Search for the cell housing the specified text and yield its [X, Y] center coordinate. 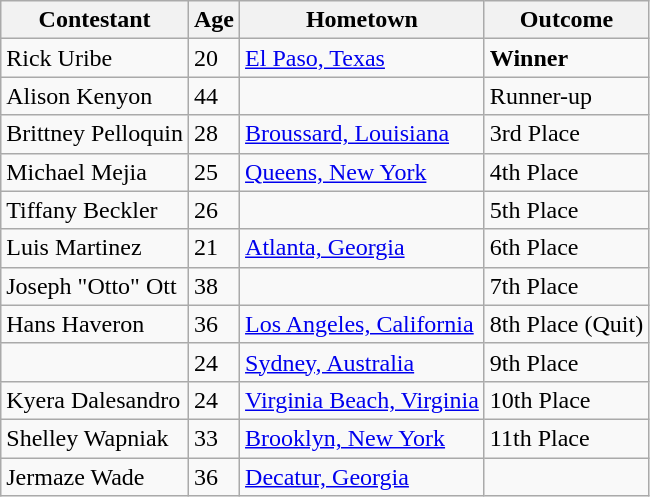
Alison Kenyon [95, 96]
Hometown [362, 20]
Tiffany Beckler [95, 210]
Sydney, Australia [362, 362]
21 [214, 248]
Hans Haveron [95, 324]
10th Place [566, 400]
4th Place [566, 172]
Virginia Beach, Virginia [362, 400]
Los Angeles, California [362, 324]
44 [214, 96]
20 [214, 58]
Jermaze Wade [95, 477]
7th Place [566, 286]
Broussard, Louisiana [362, 134]
Rick Uribe [95, 58]
Brooklyn, New York [362, 438]
Runner-up [566, 96]
Winner [566, 58]
3rd Place [566, 134]
8th Place (Quit) [566, 324]
9th Place [566, 362]
33 [214, 438]
Decatur, Georgia [362, 477]
Queens, New York [362, 172]
5th Place [566, 210]
Joseph "Otto" Ott [95, 286]
38 [214, 286]
El Paso, Texas [362, 58]
Shelley Wapniak [95, 438]
28 [214, 134]
Outcome [566, 20]
Michael Mejia [95, 172]
Contestant [95, 20]
Atlanta, Georgia [362, 248]
26 [214, 210]
Brittney Pelloquin [95, 134]
11th Place [566, 438]
6th Place [566, 248]
Age [214, 20]
Kyera Dalesandro [95, 400]
Luis Martinez [95, 248]
25 [214, 172]
